Search for the cell housing the specified text and yield its [X, Y] center coordinate. 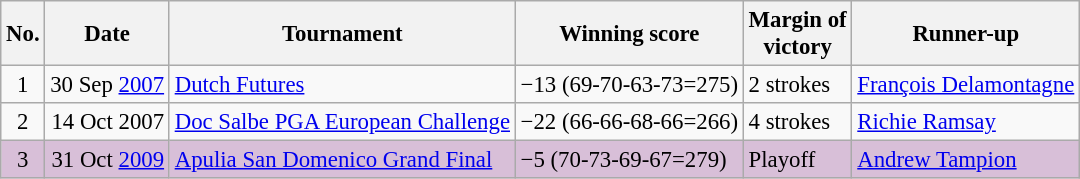
30 Sep 2007 [107, 85]
2 [23, 122]
Margin ofvictory [798, 34]
1 [23, 85]
Winning score [629, 34]
No. [23, 34]
Apulia San Domenico Grand Final [342, 160]
Dutch Futures [342, 85]
3 [23, 160]
Richie Ramsay [966, 122]
31 Oct 2009 [107, 160]
4 strokes [798, 122]
Doc Salbe PGA European Challenge [342, 122]
François Delamontagne [966, 85]
−5 (70-73-69-67=279) [629, 160]
−22 (66-66-68-66=266) [629, 122]
−13 (69-70-63-73=275) [629, 85]
Playoff [798, 160]
2 strokes [798, 85]
Tournament [342, 34]
14 Oct 2007 [107, 122]
Date [107, 34]
Andrew Tampion [966, 160]
Runner-up [966, 34]
